Provide the (x, y) coordinate of the cell's center where the given text is located.  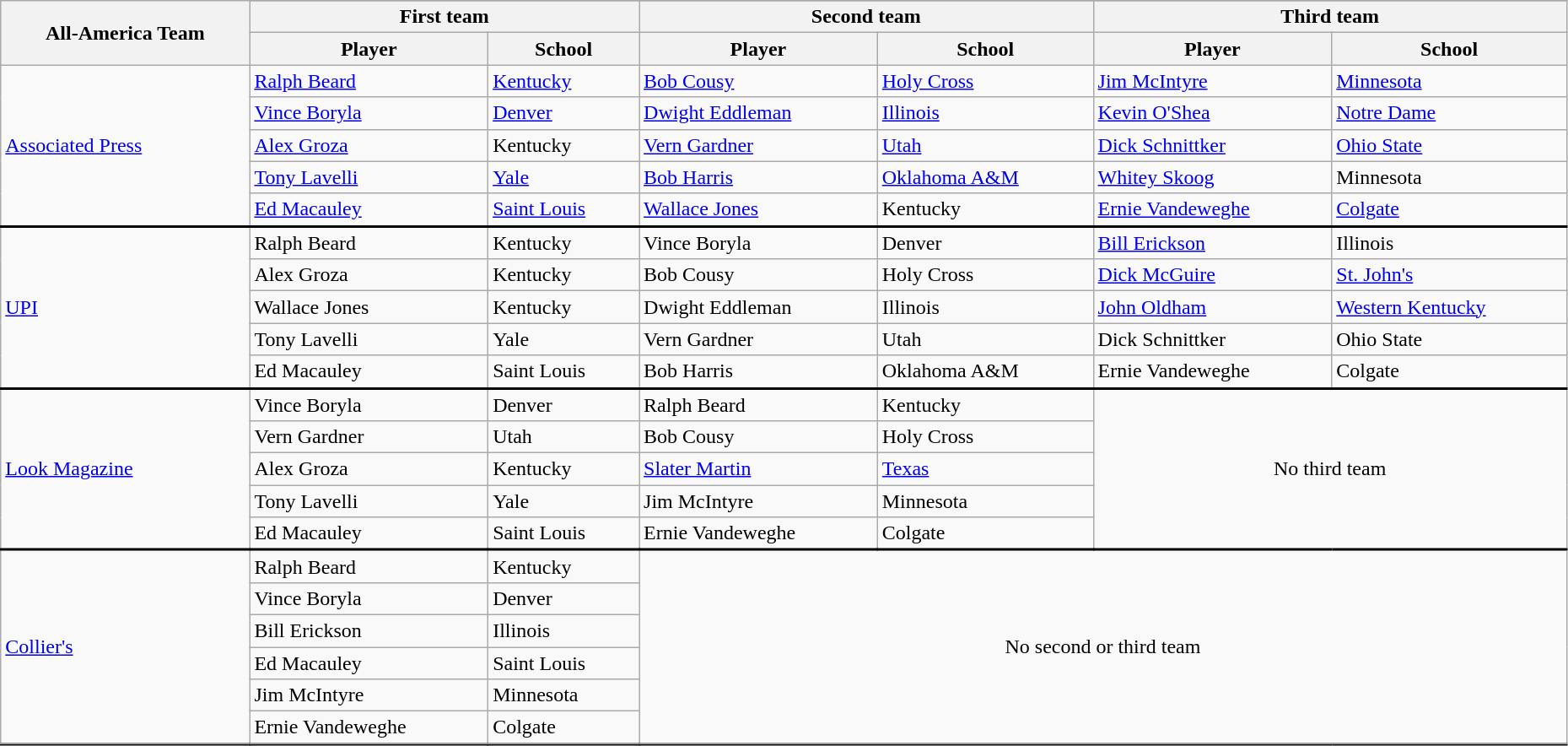
Third team (1329, 17)
John Oldham (1213, 307)
UPI (125, 307)
Associated Press (125, 145)
Western Kentucky (1449, 307)
First team (445, 17)
Slater Martin (759, 469)
St. John's (1449, 275)
Dick McGuire (1213, 275)
All-America Team (125, 33)
Kevin O'Shea (1213, 113)
Texas (985, 469)
Whitey Skoog (1213, 177)
Second team (866, 17)
Collier's (125, 647)
Notre Dame (1449, 113)
No third team (1329, 469)
Look Magazine (125, 469)
No second or third team (1103, 647)
